Locate the cell with the specified text and output its (X, Y) center coordinate. 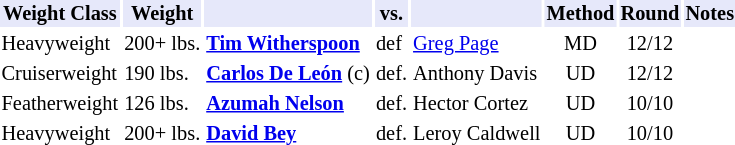
Weight Class (60, 14)
190 lbs. (162, 74)
Featherweight (60, 104)
Azumah Nelson (288, 104)
def (391, 44)
Cruiserweight (60, 74)
Round (650, 14)
200+ lbs. (162, 44)
Carlos De León (c) (288, 74)
Method (580, 14)
Greg Page (477, 44)
10/10 (650, 104)
126 lbs. (162, 104)
Heavyweight (60, 44)
MD (580, 44)
Tim Witherspoon (288, 44)
Anthony Davis (477, 74)
Hector Cortez (477, 104)
Weight (162, 14)
vs. (391, 14)
